Output the (x, y) coordinate of the center of the cell containing the given text.  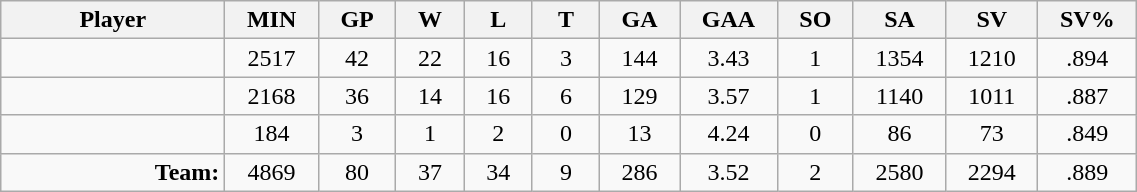
4.24 (729, 134)
286 (640, 172)
Team: (113, 172)
1210 (992, 58)
3.52 (729, 172)
T (566, 20)
2580 (899, 172)
9 (566, 172)
GA (640, 20)
13 (640, 134)
.894 (1088, 58)
144 (640, 58)
80 (357, 172)
GAA (729, 20)
14 (430, 96)
2294 (992, 172)
.849 (1088, 134)
GP (357, 20)
36 (357, 96)
22 (430, 58)
SV% (1088, 20)
3.57 (729, 96)
1354 (899, 58)
184 (272, 134)
2168 (272, 96)
86 (899, 134)
1011 (992, 96)
3.43 (729, 58)
42 (357, 58)
Player (113, 20)
SO (815, 20)
.889 (1088, 172)
W (430, 20)
SV (992, 20)
129 (640, 96)
4869 (272, 172)
73 (992, 134)
2517 (272, 58)
L (498, 20)
1140 (899, 96)
.887 (1088, 96)
SA (899, 20)
34 (498, 172)
37 (430, 172)
6 (566, 96)
MIN (272, 20)
